Return (x, y) of the center of cell containing provided text 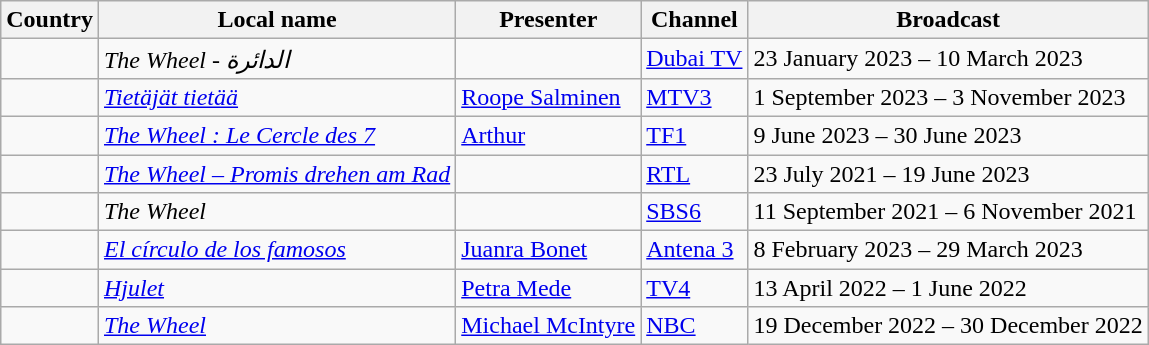
11 September 2021 – 6 November 2021 (948, 212)
Michael McIntyre (548, 326)
The Wheel - الدائرة (276, 59)
The Wheel – Promis drehen am Rad (276, 173)
Dubai TV (694, 59)
RTL (694, 173)
8 February 2023 – 29 March 2023 (948, 250)
23 January 2023 – 10 March 2023 (948, 59)
TF1 (694, 135)
SBS6 (694, 212)
The Wheel : Le Cercle des 7 (276, 135)
MTV3 (694, 97)
Broadcast (948, 20)
Juanra Bonet (548, 250)
Country (50, 20)
Antena 3 (694, 250)
Presenter (548, 20)
El círculo de los famosos (276, 250)
Roope Salminen (548, 97)
Arthur (548, 135)
TV4 (694, 288)
9 June 2023 – 30 June 2023 (948, 135)
23 July 2021 – 19 June 2023 (948, 173)
19 December 2022 – 30 December 2022 (948, 326)
Channel (694, 20)
Petra Mede (548, 288)
Tietäjät tietää (276, 97)
1 September 2023 – 3 November 2023 (948, 97)
NBC (694, 326)
Local name (276, 20)
Hjulet (276, 288)
13 April 2022 – 1 June 2022 (948, 288)
